Output the (X, Y) coordinate of the center of the cell containing the given text.  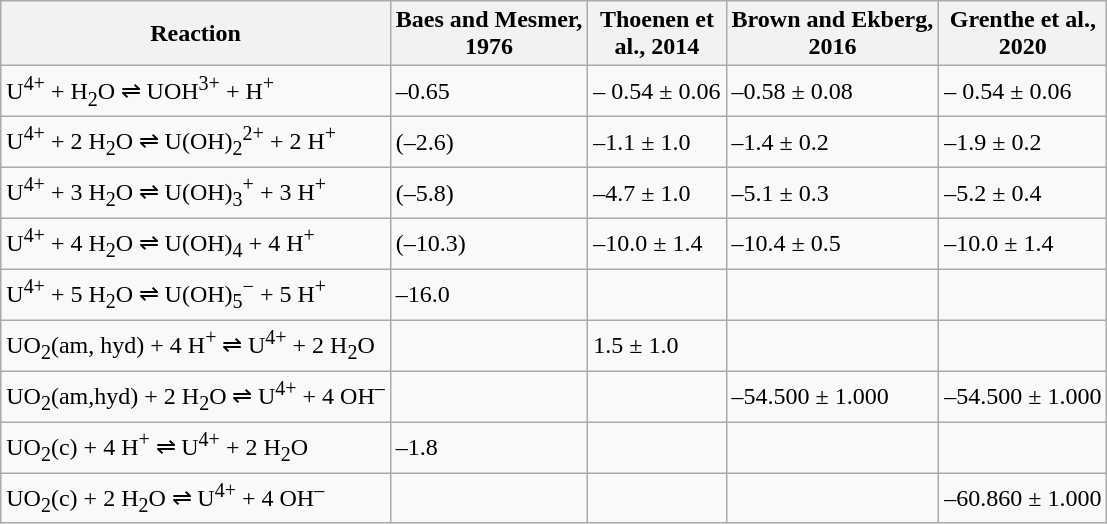
–0.65 (489, 92)
–16.0 (489, 294)
–1.9 ± 0.2 (1023, 142)
–0.58 ± 0.08 (832, 92)
–10.4 ± 0.5 (832, 244)
Grenthe et al.,2020 (1023, 34)
U4+ + 3 H2O ⇌ U(OH)3+ + 3 H+ (196, 192)
–5.2 ± 0.4 (1023, 192)
U4+ + H2O ⇌ UOH3+ + H+ (196, 92)
U4+ + 4 H2O ⇌ U(OH)4 + 4 H+ (196, 244)
Thoenen etal., 2014 (657, 34)
1.5 ± 1.0 (657, 346)
–5.1 ± 0.3 (832, 192)
U4+ + 5 H2O ⇌ U(OH)5− + 5 H+ (196, 294)
U4+ + 2 H2O ⇌ U(OH)22+ + 2 H+ (196, 142)
(–2.6) (489, 142)
–4.7 ± 1.0 (657, 192)
Baes and Mesmer,1976 (489, 34)
(–5.8) (489, 192)
UO2(am, hyd) + 4 H+ ⇌ U4+ + 2 H2O (196, 346)
UO2(c) + 2 H2O ⇌ U4+ + 4 OH– (196, 498)
UO2(c) + 4 H+ ⇌ U4+ + 2 H2O (196, 448)
–1.4 ± 0.2 (832, 142)
–60.860 ± 1.000 (1023, 498)
(–10.3) (489, 244)
UO2(am,hyd) + 2 H2O ⇌ U4+ + 4 OH– (196, 396)
Brown and Ekberg,2016 (832, 34)
–1.8 (489, 448)
Reaction (196, 34)
–1.1 ± 1.0 (657, 142)
